Identify which cell holds the provided text, then report its [X, Y] central coordinate. 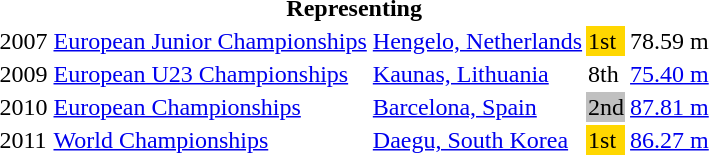
Hengelo, Netherlands [477, 41]
European Junior Championships [210, 41]
European U23 Championships [210, 74]
World Championships [210, 140]
2nd [606, 107]
European Championships [210, 107]
Barcelona, Spain [477, 107]
Daegu, South Korea [477, 140]
Kaunas, Lithuania [477, 74]
8th [606, 74]
